Extract the (x, y) coordinate from the center of the cell holding the provided text.  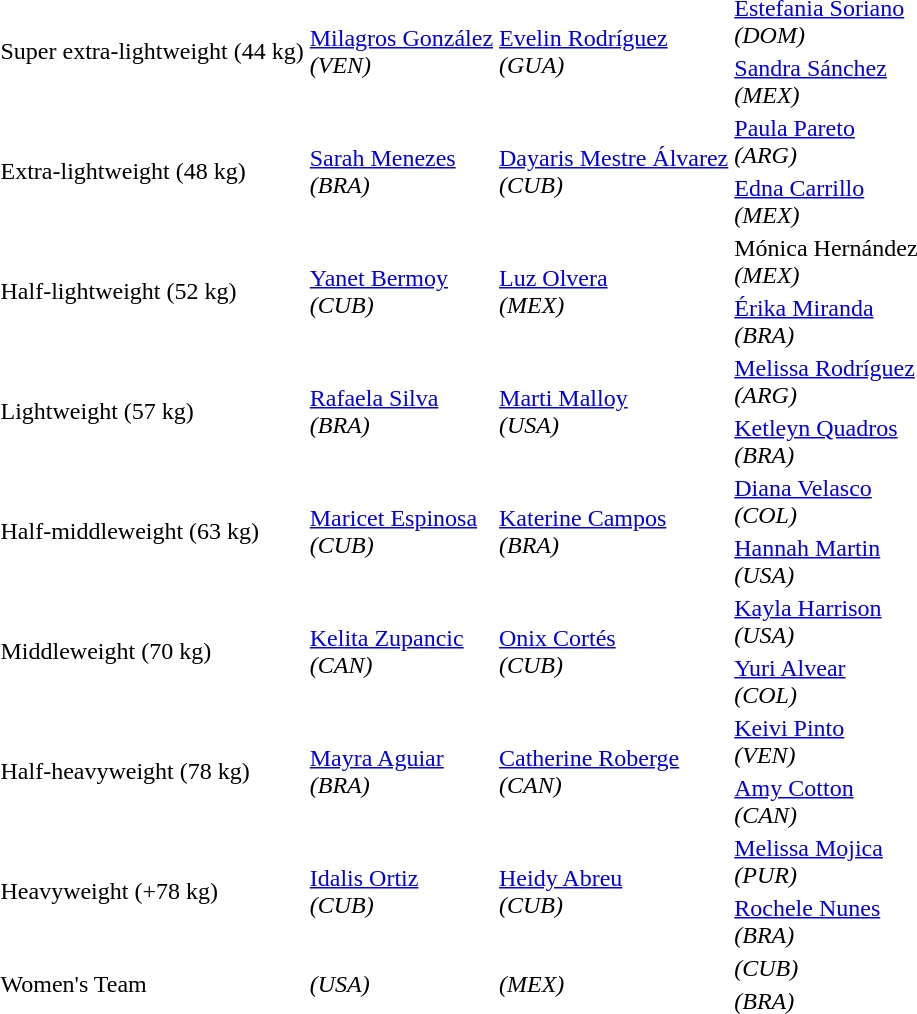
Sarah Menezes (BRA) (401, 172)
Rafaela Silva (BRA) (401, 412)
Yanet Bermoy (CUB) (401, 292)
Marti Malloy (USA) (614, 412)
Mayra Aguiar (BRA) (401, 772)
Dayaris Mestre Álvarez (CUB) (614, 172)
Katerine Campos (BRA) (614, 532)
Onix Cortés (CUB) (614, 652)
Heidy Abreu (CUB) (614, 892)
Idalis Ortiz (CUB) (401, 892)
Luz Olvera (MEX) (614, 292)
Maricet Espinosa (CUB) (401, 532)
Catherine Roberge (CAN) (614, 772)
Kelita Zupancic (CAN) (401, 652)
